Find where the given text appears and provide that cell's center as [X, Y] coordinate. 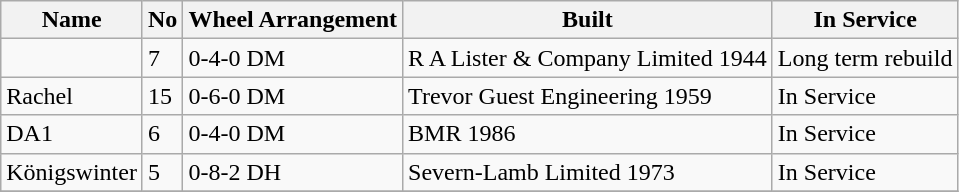
No [162, 20]
7 [162, 58]
Long term rebuild [865, 58]
6 [162, 134]
0-6-0 DM [293, 96]
5 [162, 172]
Name [72, 20]
Built [588, 20]
R A Lister & Company Limited 1944 [588, 58]
Wheel Arrangement [293, 20]
0-8-2 DH [293, 172]
BMR 1986 [588, 134]
Trevor Guest Engineering 1959 [588, 96]
DA1 [72, 134]
Königswinter [72, 172]
Rachel [72, 96]
15 [162, 96]
Severn-Lamb Limited 1973 [588, 172]
